For the text-containing cell, return its midpoint in [X, Y] coordinate format. 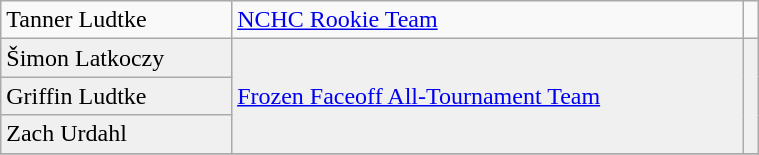
NCHC Rookie Team [488, 20]
Griffin Ludtke [116, 96]
Zach Urdahl [116, 134]
Frozen Faceoff All-Tournament Team [488, 96]
Šimon Latkoczy [116, 58]
Tanner Ludtke [116, 20]
